Identify which cell holds the provided text, then report its [x, y] central coordinate. 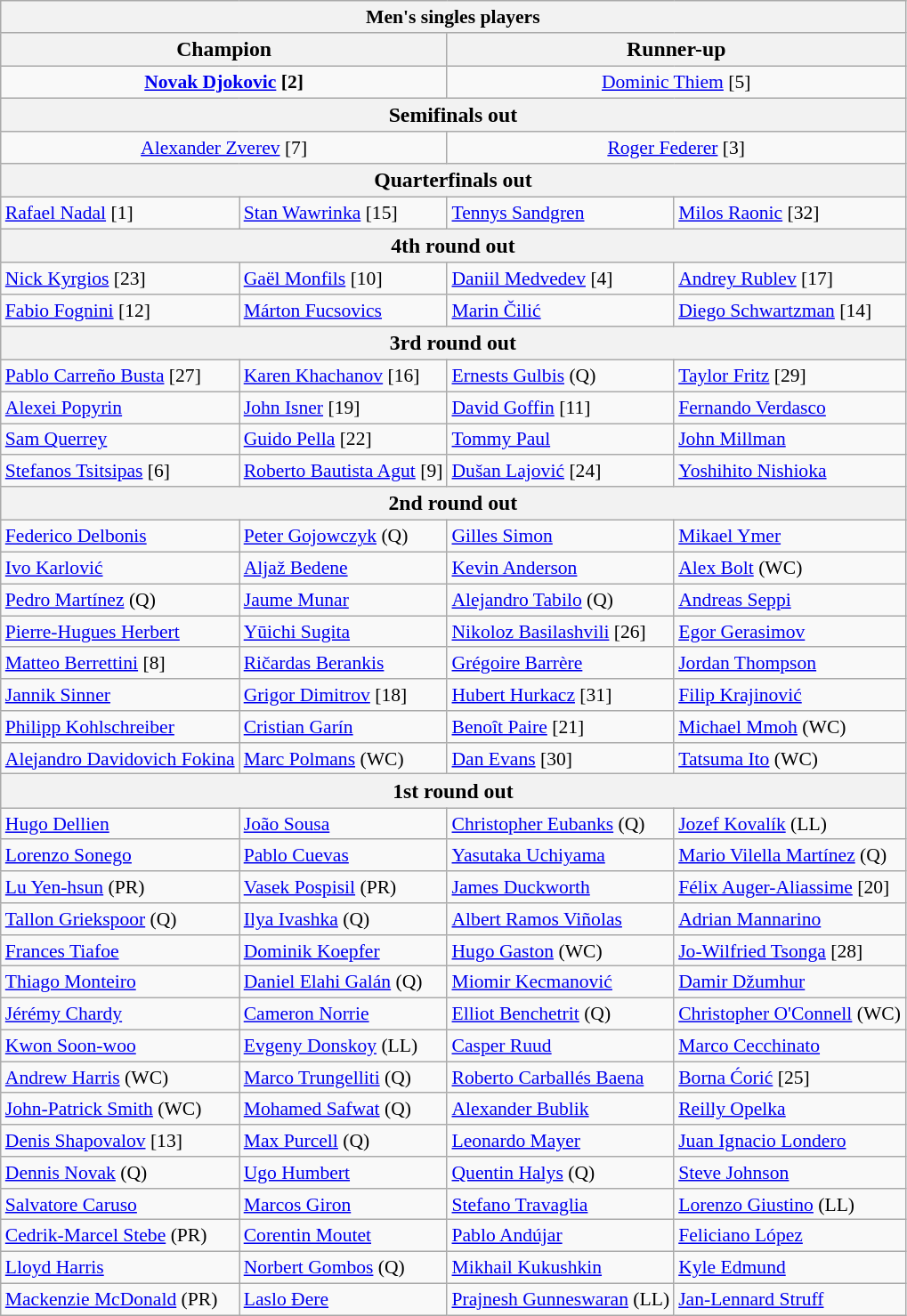
Christopher O'Connell (WC) [790, 1014]
Roberto Carballés Baena [561, 1078]
Alejandro Tabilo (Q) [561, 600]
Dennis Novak (Q) [120, 1173]
Benoît Paire [21] [561, 727]
Ugo Humbert [344, 1173]
Sam Querrey [120, 440]
John Isner [19] [344, 408]
Stan Wawrinka [15] [344, 214]
Jo-Wilfried Tsonga [28] [790, 951]
Norbert Gombos (Q) [344, 1268]
Kwon Soon-woo [120, 1046]
Pablo Carreño Busta [27] [120, 376]
Miomir Kecmanović [561, 982]
Dan Evans [30] [561, 759]
Ilya Ivashka (Q) [344, 919]
Guido Pella [22] [344, 440]
Champion [224, 50]
Pierre-Hugues Herbert [120, 632]
Matteo Berrettini [8] [120, 664]
Roberto Bautista Agut [9] [344, 472]
James Duckworth [561, 887]
Alexei Popyrin [120, 408]
Casper Ruud [561, 1046]
Stefano Travaglia [561, 1205]
Andrey Rublev [17] [790, 279]
Evgeny Donskoy (LL) [344, 1046]
Cristian Garín [344, 727]
Dominic Thiem [5] [676, 83]
Márton Fucsovics [344, 311]
Borna Ćorić [25] [790, 1078]
Tommy Paul [561, 440]
Hugo Gaston (WC) [561, 951]
Quentin Halys (Q) [561, 1173]
Denis Shapovalov [13] [120, 1141]
Jannik Sinner [120, 695]
Albert Ramos Viñolas [561, 919]
Jaume Munar [344, 600]
Grégoire Barrère [561, 664]
Tennys Sandgren [561, 214]
Prajnesh Gunneswaran (LL) [561, 1300]
Lloyd Harris [120, 1268]
Ričardas Berankis [344, 664]
Stefanos Tsitsipas [6] [120, 472]
John-Patrick Smith (WC) [120, 1110]
Peter Gojowczyk (Q) [344, 537]
Andreas Seppi [790, 600]
Milos Raonic [32] [790, 214]
Leonardo Mayer [561, 1141]
Marco Cecchinato [790, 1046]
Rafael Nadal [1] [120, 214]
Yūichi Sugita [344, 632]
Vasek Pospisil (PR) [344, 887]
Pablo Andújar [561, 1236]
Cameron Norrie [344, 1014]
Laslo Đere [344, 1300]
2nd round out [453, 504]
Feliciano López [790, 1236]
Philipp Kohlschreiber [120, 727]
Marco Trungelliti (Q) [344, 1078]
Michael Mmoh (WC) [790, 727]
Nikoloz Basilashvili [26] [561, 632]
Alejandro Davidovich Fokina [120, 759]
Marin Čilić [561, 311]
Christopher Eubanks (Q) [561, 824]
Karen Khachanov [16] [344, 376]
Aljaž Bedene [344, 569]
Alexander Zverev [7] [224, 148]
Tallon Griekspoor (Q) [120, 919]
Kyle Edmund [790, 1268]
Kevin Anderson [561, 569]
Daniil Medvedev [4] [561, 279]
Tatsuma Ito (WC) [790, 759]
Hugo Dellien [120, 824]
Pablo Cuevas [344, 856]
Mackenzie McDonald (PR) [120, 1300]
Yoshihito Nishioka [790, 472]
Jan-Lennard Struff [790, 1300]
Dominik Koepfer [344, 951]
Egor Gerasimov [790, 632]
Jordan Thompson [790, 664]
Lorenzo Giustino (LL) [790, 1205]
Mohamed Safwat (Q) [344, 1110]
John Millman [790, 440]
Taylor Fritz [29] [790, 376]
Runner-up [676, 50]
Filip Krajinović [790, 695]
Cedrik-Marcel Stebe (PR) [120, 1236]
Frances Tiafoe [120, 951]
Ivo Karlović [120, 569]
Diego Schwartzman [14] [790, 311]
Alex Bolt (WC) [790, 569]
Elliot Benchetrit (Q) [561, 1014]
Corentin Moutet [344, 1236]
Max Purcell (Q) [344, 1141]
3rd round out [453, 343]
Damir Džumhur [790, 982]
Roger Federer [3] [676, 148]
Andrew Harris (WC) [120, 1078]
Marc Polmans (WC) [344, 759]
Steve Johnson [790, 1173]
Novak Djokovic [2] [224, 83]
Federico Delbonis [120, 537]
Reilly Opelka [790, 1110]
Mario Vilella Martínez (Q) [790, 856]
Jozef Kovalík (LL) [790, 824]
Mikael Ymer [790, 537]
Men's singles players [453, 17]
Pedro Martínez (Q) [120, 600]
Félix Auger-Aliassime [20] [790, 887]
Fabio Fognini [12] [120, 311]
Salvatore Caruso [120, 1205]
Ernests Gulbis (Q) [561, 376]
Hubert Hurkacz [31] [561, 695]
Marcos Giron [344, 1205]
Grigor Dimitrov [18] [344, 695]
Mikhail Kukushkin [561, 1268]
Adrian Mannarino [790, 919]
Gaël Monfils [10] [344, 279]
Thiago Monteiro [120, 982]
Nick Kyrgios [23] [120, 279]
Lu Yen-hsun (PR) [120, 887]
Gilles Simon [561, 537]
Dušan Lajović [24] [561, 472]
1st round out [453, 791]
4th round out [453, 246]
Daniel Elahi Galán (Q) [344, 982]
David Goffin [11] [561, 408]
Fernando Verdasco [790, 408]
Jérémy Chardy [120, 1014]
Yasutaka Uchiyama [561, 856]
Alexander Bublik [561, 1110]
Semifinals out [453, 115]
Lorenzo Sonego [120, 856]
Quarterfinals out [453, 181]
Juan Ignacio Londero [790, 1141]
João Sousa [344, 824]
